Scan for the cell matching the given text and deliver its [X, Y] coordinate at center. 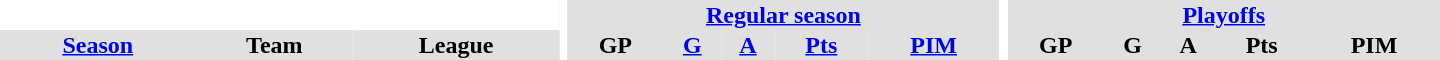
League [456, 45]
Team [274, 45]
Playoffs [1224, 15]
Season [98, 45]
Regular season [783, 15]
